Detect which cell encompasses the target text, then output its [x, y] center coordinate. 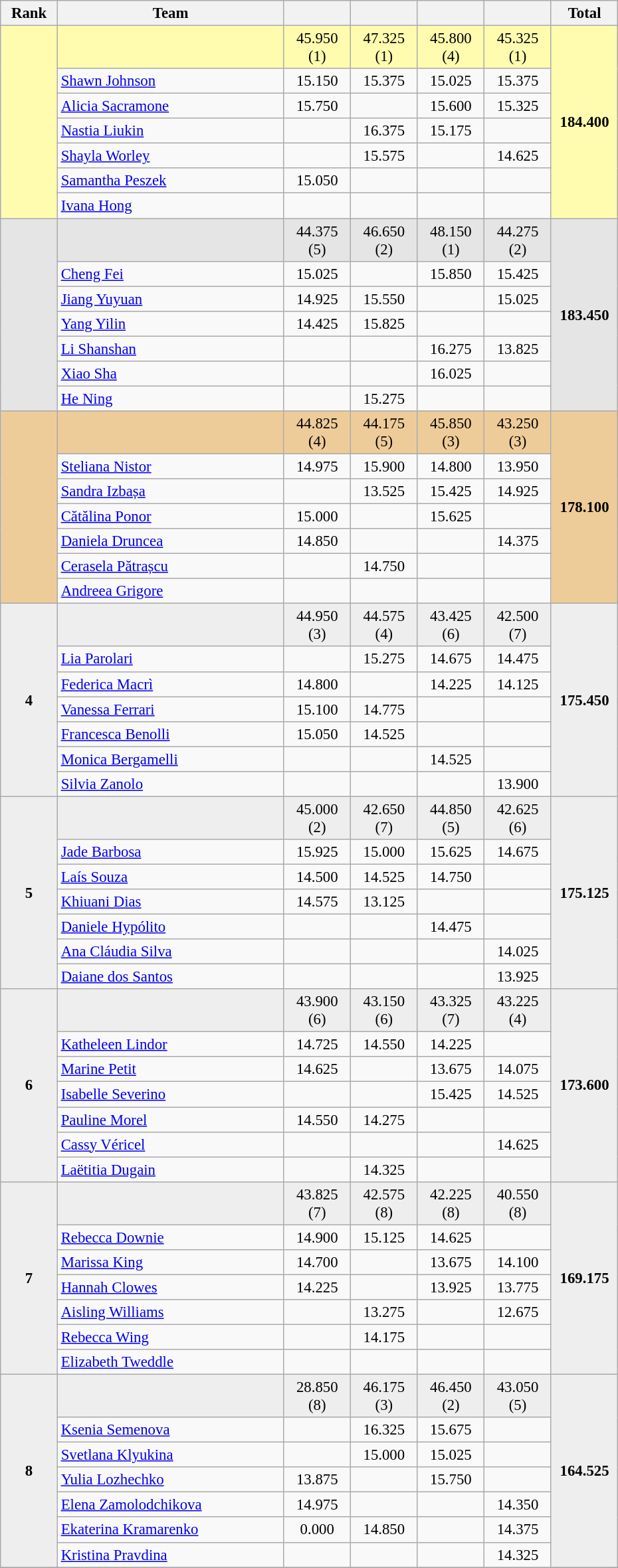
Total [585, 13]
Ivana Hong [170, 206]
14.075 [518, 1070]
Yang Yilin [170, 323]
14.700 [318, 1263]
43.150 (6) [384, 1011]
45.000 (2) [318, 818]
45.850 (3) [451, 433]
5 [29, 893]
169.175 [585, 1278]
14.425 [318, 323]
Yulia Lozhechko [170, 1480]
16.375 [384, 131]
Cătălina Ponor [170, 517]
44.950 (3) [318, 626]
15.600 [451, 106]
15.850 [451, 274]
Lia Parolari [170, 659]
Cheng Fei [170, 274]
184.400 [585, 122]
Elizabeth Tweddle [170, 1362]
46.175 (3) [384, 1396]
13.275 [384, 1312]
Khiuani Dias [170, 902]
42.625 (6) [518, 818]
15.125 [384, 1237]
28.850 (8) [318, 1396]
16.275 [451, 349]
44.825 (4) [318, 433]
Rebecca Downie [170, 1237]
15.325 [518, 106]
Katheleen Lindor [170, 1045]
48.150 (1) [451, 240]
13.125 [384, 902]
15.925 [318, 852]
12.675 [518, 1312]
43.250 (3) [518, 433]
13.900 [518, 784]
Silvia Zanolo [170, 784]
183.450 [585, 315]
14.100 [518, 1263]
Sandra Izbașa [170, 491]
Steliana Nistor [170, 466]
43.050 (5) [518, 1396]
Daniela Druncea [170, 541]
16.325 [384, 1430]
Marissa King [170, 1263]
Jiang Yuyuan [170, 299]
42.575 (8) [384, 1203]
6 [29, 1085]
14.350 [518, 1505]
43.825 (7) [318, 1203]
7 [29, 1278]
14.025 [518, 952]
Andreea Grigore [170, 591]
14.500 [318, 877]
0.000 [318, 1530]
Li Shanshan [170, 349]
40.550 (8) [518, 1203]
45.800 (4) [451, 48]
14.775 [384, 709]
15.150 [318, 81]
42.650 (7) [384, 818]
14.175 [384, 1337]
13.775 [518, 1287]
Shawn Johnson [170, 81]
43.225 (4) [518, 1011]
44.575 (4) [384, 626]
43.900 (6) [318, 1011]
43.325 (7) [451, 1011]
8 [29, 1471]
44.275 (2) [518, 240]
13.875 [318, 1480]
173.600 [585, 1085]
Cerasela Pătrașcu [170, 566]
Isabelle Severino [170, 1094]
15.575 [384, 156]
Vanessa Ferrari [170, 709]
14.275 [384, 1120]
42.225 (8) [451, 1203]
44.850 (5) [451, 818]
164.525 [585, 1471]
46.450 (2) [451, 1396]
Kristina Pravdina [170, 1555]
Elena Zamolodchikova [170, 1505]
Xiao Sha [170, 374]
Alicia Sacramone [170, 106]
15.550 [384, 299]
Svetlana Klyukina [170, 1455]
Ana Cláudia Silva [170, 952]
46.650 (2) [384, 240]
16.025 [451, 374]
Laëtitia Dugain [170, 1170]
44.375 (5) [318, 240]
4 [29, 700]
Cassy Véricel [170, 1144]
Francesca Benolli [170, 734]
15.825 [384, 323]
Nastia Liukin [170, 131]
Monica Bergamelli [170, 759]
15.175 [451, 131]
Ekaterina Kramarenko [170, 1530]
13.950 [518, 466]
Samantha Peszek [170, 181]
Rebecca Wing [170, 1337]
47.325 (1) [384, 48]
15.100 [318, 709]
13.825 [518, 349]
Marine Petit [170, 1070]
178.100 [585, 507]
Rank [29, 13]
14.900 [318, 1237]
15.675 [451, 1430]
Shayla Worley [170, 156]
Hannah Clowes [170, 1287]
Jade Barbosa [170, 852]
14.575 [318, 902]
175.125 [585, 893]
45.325 (1) [518, 48]
Daiane dos Santos [170, 977]
42.500 (7) [518, 626]
Federica Macrì [170, 684]
Ksenia Semenova [170, 1430]
13.525 [384, 491]
14.125 [518, 684]
Aisling Williams [170, 1312]
14.725 [318, 1045]
Team [170, 13]
Pauline Morel [170, 1120]
He Ning [170, 398]
44.175 (5) [384, 433]
Laís Souza [170, 877]
43.425 (6) [451, 626]
45.950 (1) [318, 48]
Daniele Hypólito [170, 927]
15.900 [384, 466]
175.450 [585, 700]
